For the text-containing cell, return its midpoint in [x, y] coordinate format. 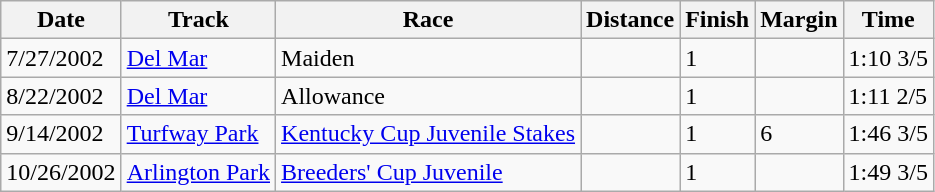
Finish [718, 20]
1:11 2/5 [888, 96]
1:46 3/5 [888, 134]
Maiden [428, 58]
10/26/2002 [61, 172]
Track [198, 20]
Arlington Park [198, 172]
6 [799, 134]
1:10 3/5 [888, 58]
Kentucky Cup Juvenile Stakes [428, 134]
8/22/2002 [61, 96]
Turfway Park [198, 134]
Date [61, 20]
Time [888, 20]
7/27/2002 [61, 58]
Distance [630, 20]
Allowance [428, 96]
Race [428, 20]
1:49 3/5 [888, 172]
Margin [799, 20]
9/14/2002 [61, 134]
Breeders' Cup Juvenile [428, 172]
